Provide the (x, y) coordinate of the cell's center where the given text is located.  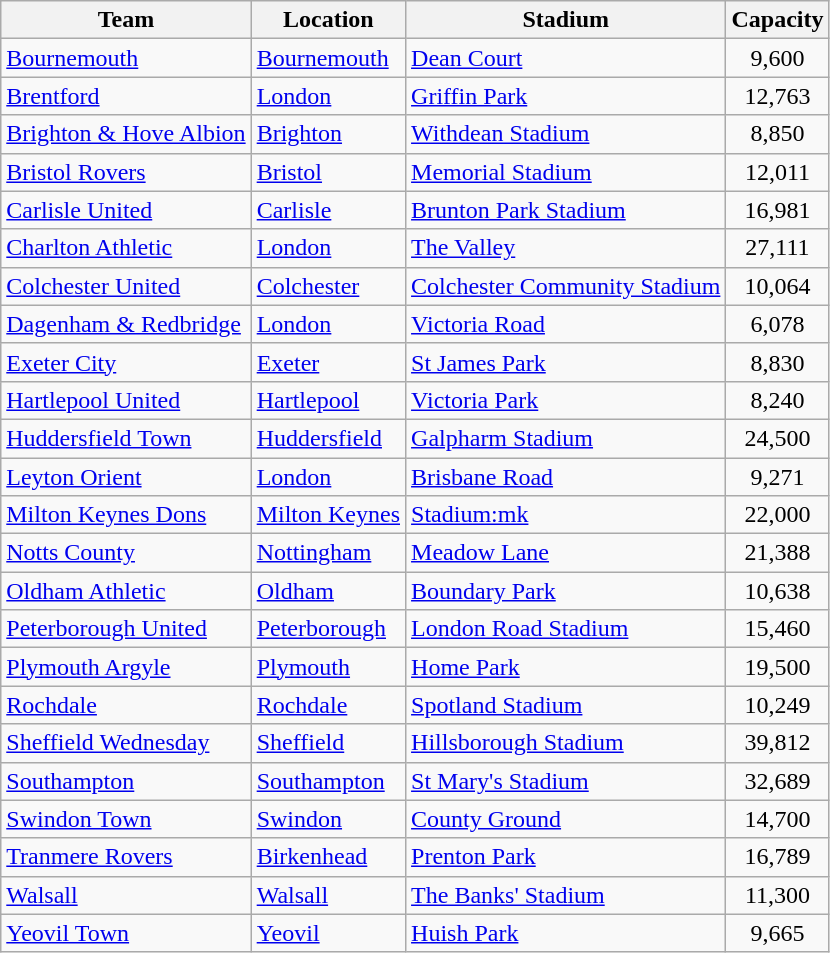
Capacity (778, 20)
32,689 (778, 781)
Yeovil (328, 933)
Victoria Park (566, 400)
16,789 (778, 857)
Yeovil Town (126, 933)
Oldham Athletic (126, 591)
Colchester Community Stadium (566, 286)
Milton Keynes (328, 515)
9,271 (778, 477)
10,249 (778, 705)
Charlton Athletic (126, 248)
Location (328, 20)
9,665 (778, 933)
Bristol Rovers (126, 172)
24,500 (778, 438)
Carlisle (328, 210)
8,240 (778, 400)
Sheffield Wednesday (126, 743)
Milton Keynes Dons (126, 515)
Dean Court (566, 58)
Boundary Park (566, 591)
Tranmere Rovers (126, 857)
Brunton Park Stadium (566, 210)
Huddersfield (328, 438)
Galpharm Stadium (566, 438)
10,638 (778, 591)
Swindon Town (126, 819)
22,000 (778, 515)
Brighton & Hove Albion (126, 134)
Swindon (328, 819)
Sheffield (328, 743)
Hartlepool United (126, 400)
Brentford (126, 96)
Hartlepool (328, 400)
Nottingham (328, 553)
Plymouth Argyle (126, 667)
London Road Stadium (566, 629)
Dagenham & Redbridge (126, 324)
Notts County (126, 553)
Victoria Road (566, 324)
8,850 (778, 134)
Peterborough (328, 629)
Leyton Orient (126, 477)
12,763 (778, 96)
Colchester (328, 286)
Hillsborough Stadium (566, 743)
Meadow Lane (566, 553)
Carlisle United (126, 210)
Team (126, 20)
Oldham (328, 591)
Huish Park (566, 933)
6,078 (778, 324)
Bristol (328, 172)
8,830 (778, 362)
Huddersfield Town (126, 438)
Plymouth (328, 667)
19,500 (778, 667)
Stadium (566, 20)
Exeter City (126, 362)
Brisbane Road (566, 477)
21,388 (778, 553)
St James Park (566, 362)
Stadium:mk (566, 515)
39,812 (778, 743)
Withdean Stadium (566, 134)
16,981 (778, 210)
15,460 (778, 629)
The Banks' Stadium (566, 895)
Peterborough United (126, 629)
Griffin Park (566, 96)
Prenton Park (566, 857)
10,064 (778, 286)
9,600 (778, 58)
Birkenhead (328, 857)
12,011 (778, 172)
14,700 (778, 819)
Brighton (328, 134)
Memorial Stadium (566, 172)
The Valley (566, 248)
County Ground (566, 819)
Home Park (566, 667)
Spotland Stadium (566, 705)
St Mary's Stadium (566, 781)
27,111 (778, 248)
Exeter (328, 362)
Colchester United (126, 286)
11,300 (778, 895)
